Capture the cell that displays the provided text and extract its (x, y) central coordinate. 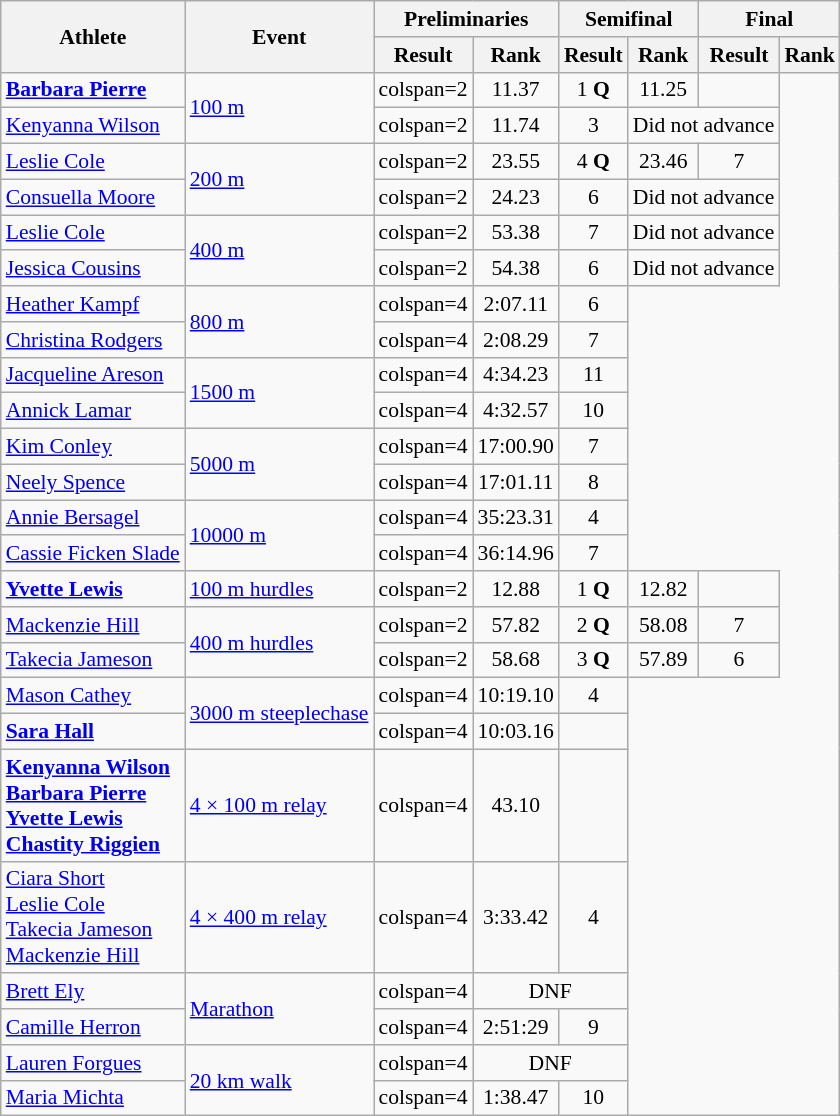
2:07.11 (516, 304)
Kim Conley (93, 447)
11.74 (516, 126)
54.38 (516, 269)
Jacqueline Areson (93, 375)
Annick Lamar (93, 411)
Yvette Lewis (93, 589)
4 × 400 m relay (280, 917)
58.08 (664, 625)
9 (594, 1027)
11.37 (516, 90)
2:08.29 (516, 340)
Marathon (280, 1010)
8 (594, 482)
100 m hurdles (280, 589)
Maria Michta (93, 1098)
Athlete (93, 36)
Kenyanna Wilson (93, 126)
53.38 (516, 233)
Brett Ely (93, 992)
1:38.47 (516, 1098)
Heather Kampf (93, 304)
4:34.23 (516, 375)
Final (770, 19)
Christina Rodgers (93, 340)
12.88 (516, 589)
Sara Hall (93, 732)
4 Q (594, 162)
4 × 100 m relay (280, 805)
Semifinal (629, 19)
Camille Herron (93, 1027)
Consuella Moore (93, 197)
10:03.16 (516, 732)
Kenyanna WilsonBarbara PierreYvette LewisChastity Riggien (93, 805)
23.55 (516, 162)
2:51:29 (516, 1027)
11.25 (664, 90)
3000 m steeplechase (280, 714)
Preliminaries (466, 19)
Annie Bersagel (93, 518)
4:32.57 (516, 411)
11 (594, 375)
Cassie Ficken Slade (93, 554)
3 Q (594, 660)
Mackenzie Hill (93, 625)
20 km walk (280, 1080)
800 m (280, 322)
58.68 (516, 660)
17:01.11 (516, 482)
Takecia Jameson (93, 660)
Barbara Pierre (93, 90)
3:33.42 (516, 917)
2 Q (594, 625)
5000 m (280, 464)
57.82 (516, 625)
Event (280, 36)
100 m (280, 108)
35:23.31 (516, 518)
200 m (280, 180)
Mason Cathey (93, 696)
24.23 (516, 197)
17:00.90 (516, 447)
10000 m (280, 536)
12.82 (664, 589)
Ciara ShortLeslie ColeTakecia JamesonMackenzie Hill (93, 917)
Neely Spence (93, 482)
43.10 (516, 805)
23.46 (664, 162)
36:14.96 (516, 554)
400 m (280, 250)
Lauren Forgues (93, 1063)
3 (594, 126)
Jessica Cousins (93, 269)
400 m hurdles (280, 642)
1500 m (280, 392)
57.89 (664, 660)
10:19.10 (516, 696)
